Return the [x, y] coordinate for the center point of the cell that contains the specified text.  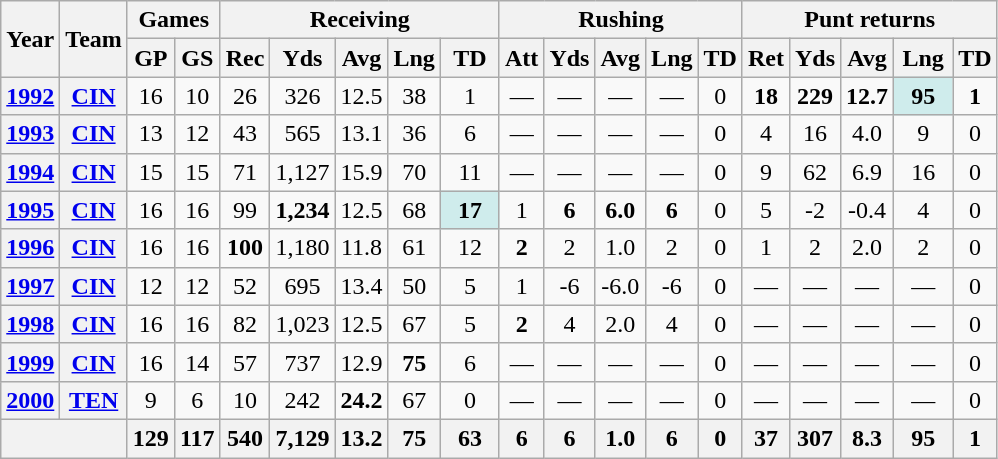
Ret [766, 58]
12.9 [362, 362]
4.0 [868, 134]
326 [302, 96]
129 [150, 438]
82 [245, 324]
Games [174, 20]
6.9 [868, 172]
1,234 [302, 210]
2000 [30, 400]
38 [414, 96]
100 [245, 248]
68 [414, 210]
6.0 [620, 210]
11.8 [362, 248]
1,180 [302, 248]
-0.4 [868, 210]
52 [245, 286]
565 [302, 134]
13.1 [362, 134]
99 [245, 210]
GP [150, 58]
Punt returns [870, 20]
1,023 [302, 324]
62 [814, 172]
24.2 [362, 400]
695 [302, 286]
Year [30, 39]
50 [414, 286]
229 [814, 96]
Rec [245, 58]
1992 [30, 96]
36 [414, 134]
Att [521, 58]
GS [197, 58]
8.3 [868, 438]
13.2 [362, 438]
1995 [30, 210]
1998 [30, 324]
12.7 [868, 96]
1997 [30, 286]
43 [245, 134]
Receiving [360, 20]
17 [470, 210]
307 [814, 438]
71 [245, 172]
57 [245, 362]
26 [245, 96]
TEN [94, 400]
117 [197, 438]
1999 [30, 362]
7,129 [302, 438]
-6.0 [620, 286]
1,127 [302, 172]
737 [302, 362]
14 [197, 362]
Rushing [620, 20]
242 [302, 400]
13.4 [362, 286]
1996 [30, 248]
Team [94, 39]
63 [470, 438]
37 [766, 438]
15.9 [362, 172]
11 [470, 172]
70 [414, 172]
540 [245, 438]
1993 [30, 134]
1994 [30, 172]
61 [414, 248]
-2 [814, 210]
18 [766, 96]
13 [150, 134]
